From the cell containing the given text, extract its center point as [X, Y] coordinate. 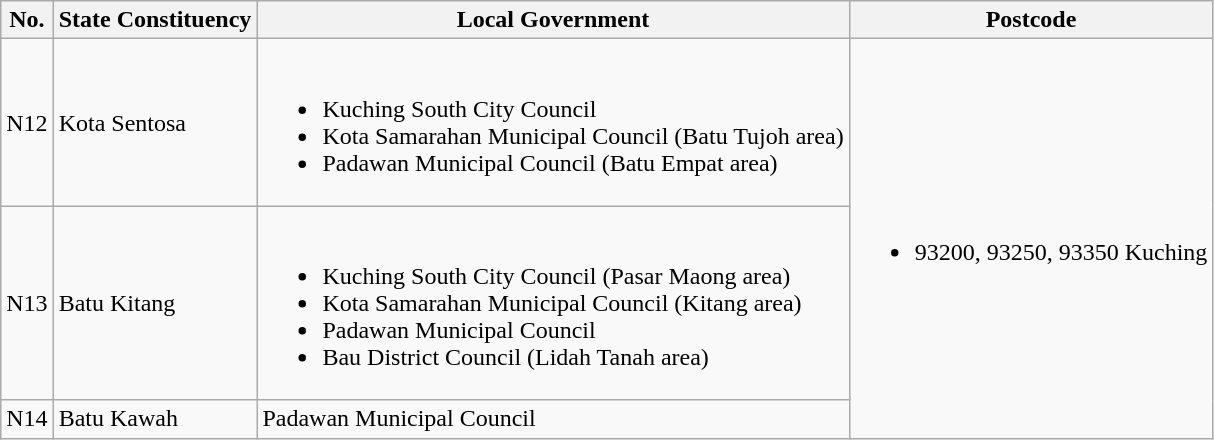
N13 [27, 303]
93200, 93250, 93350 Kuching [1031, 238]
Batu Kitang [155, 303]
Kota Sentosa [155, 122]
N14 [27, 419]
Local Government [553, 20]
State Constituency [155, 20]
No. [27, 20]
Kuching South City CouncilKota Samarahan Municipal Council (Batu Tujoh area)Padawan Municipal Council (Batu Empat area) [553, 122]
N12 [27, 122]
Padawan Municipal Council [553, 419]
Postcode [1031, 20]
Batu Kawah [155, 419]
